Detect which cell encompasses the target text, then output its (x, y) center coordinate. 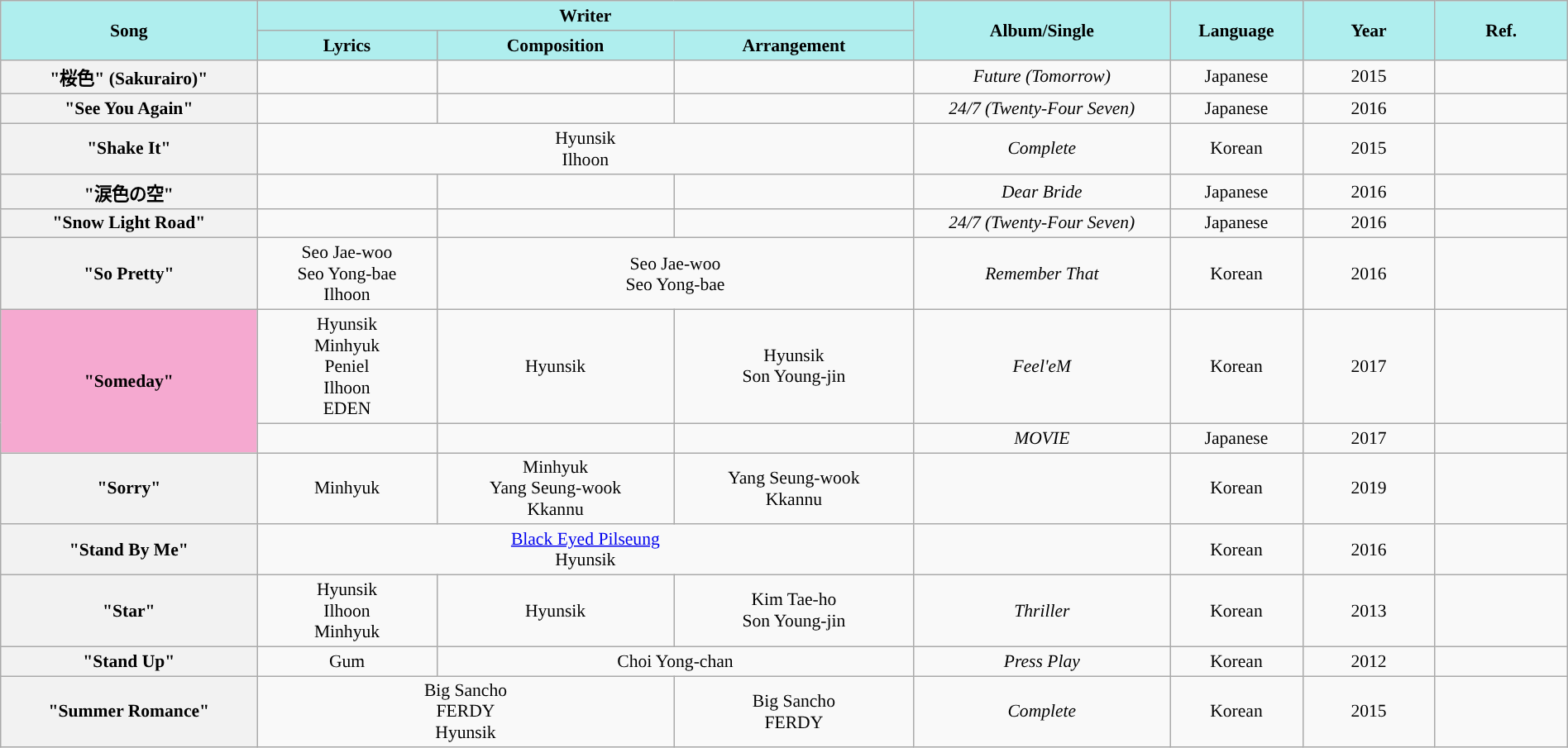
2012 (1369, 661)
2019 (1369, 489)
"Someday" (129, 380)
Writer (586, 16)
"桜色" (Sakurairo)" (129, 77)
Song (129, 30)
Language (1236, 30)
"Sorry" (129, 489)
Composition (556, 45)
HyunsikIlhoonMinhyuk (347, 610)
Big SanchoFERDY (794, 712)
"涙色の空" (129, 191)
Thriller (1042, 610)
Black Eyed PilseungHyunsik (586, 549)
HyunsikSon Young-jin (794, 366)
Kim Tae-hoSon Young-jin (794, 610)
Ref. (1501, 30)
"Star" (129, 610)
Gum (347, 661)
Future (Tomorrow) (1042, 77)
"Stand By Me" (129, 549)
Lyrics (347, 45)
"See You Again" (129, 109)
Feel'eM (1042, 366)
Minhyuk (347, 489)
Press Play (1042, 661)
HyunsikMinhyukPenielIlhoonEDEN (347, 366)
Album/Single (1042, 30)
"Summer Romance" (129, 712)
"Shake It" (129, 149)
Remember That (1042, 274)
"Stand Up" (129, 661)
MOVIE (1042, 438)
Dear Bride (1042, 191)
Year (1369, 30)
Yang Seung-wookKkannu (794, 489)
Seo Jae-wooSeo Yong-bae (675, 274)
"Snow Light Road" (129, 223)
MinhyukYang Seung-wookKkannu (556, 489)
Big SanchoFERDYHyunsik (466, 712)
"So Pretty" (129, 274)
2013 (1369, 610)
Choi Yong-chan (675, 661)
Arrangement (794, 45)
HyunsikIlhoon (586, 149)
Seo Jae-wooSeo Yong-baeIlhoon (347, 274)
